Output the [X, Y] coordinate of the center of the cell containing the given text.  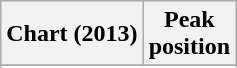
Peakposition [189, 34]
Chart (2013) [72, 34]
